Locate the cell with the specified text and output its [X, Y] center coordinate. 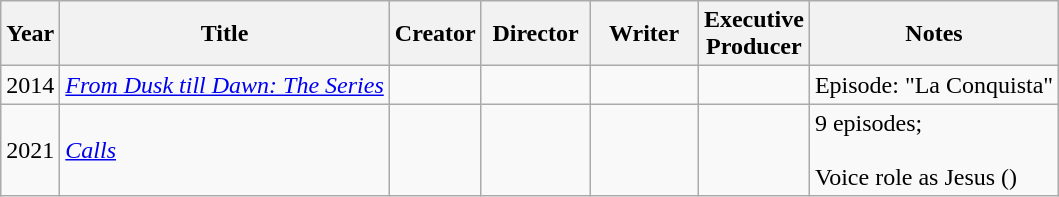
2021 [30, 150]
Director [536, 34]
9 episodes;Voice role as Jesus () [934, 150]
Calls [224, 150]
Writer [644, 34]
Title [224, 34]
Year [30, 34]
ExecutiveProducer [754, 34]
2014 [30, 85]
From Dusk till Dawn: The Series [224, 85]
Episode: "La Conquista" [934, 85]
Notes [934, 34]
Creator [435, 34]
